Return the (X, Y) coordinate for the center point of the cell that contains the specified text.  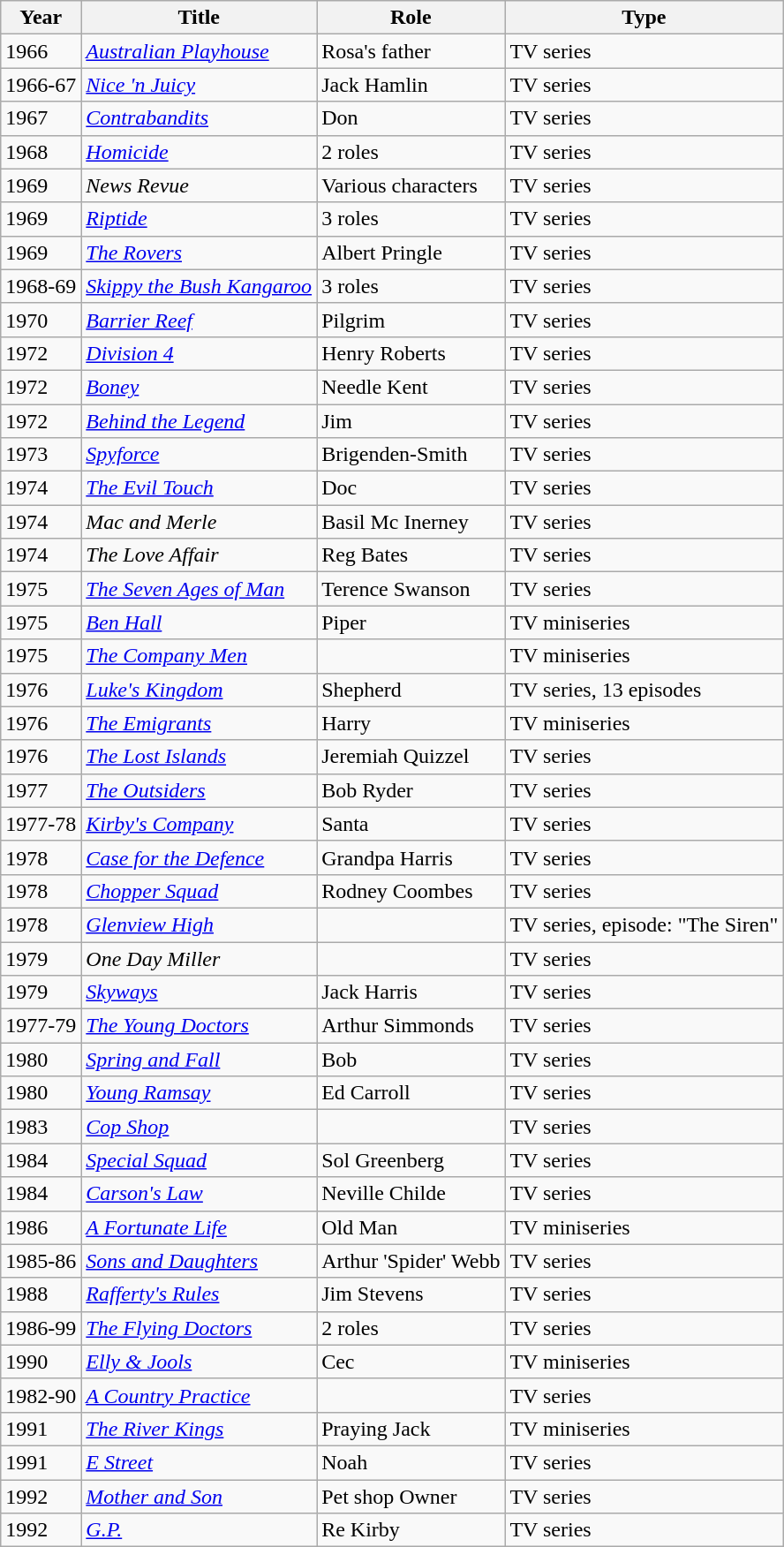
1970 (41, 320)
Doc (411, 488)
Mac and Merle (200, 522)
Skyways (200, 992)
Neville Childe (411, 1194)
Praying Jack (411, 1429)
Ed Carroll (411, 1093)
Piper (411, 623)
Spring and Fall (200, 1060)
Jim Stevens (411, 1294)
1990 (41, 1362)
Kirby's Company (200, 824)
Type (645, 18)
Homicide (200, 152)
Luke's Kingdom (200, 690)
1983 (41, 1127)
1977 (41, 790)
1966 (41, 51)
Riptide (200, 219)
1977-78 (41, 824)
A Fortunate Life (200, 1227)
The Young Doctors (200, 1026)
Division 4 (200, 353)
Skippy the Bush Kangaroo (200, 286)
Terence Swanson (411, 589)
Carson's Law (200, 1194)
Don (411, 118)
Old Man (411, 1227)
1968-69 (41, 286)
Reg Bates (411, 555)
1977-79 (41, 1026)
Sons and Daughters (200, 1261)
Brigenden-Smith (411, 455)
Sol Greenberg (411, 1160)
Cec (411, 1362)
Bob Ryder (411, 790)
Pilgrim (411, 320)
The Seven Ages of Man (200, 589)
The Love Affair (200, 555)
1968 (41, 152)
Mother and Son (200, 1497)
A Country Practice (200, 1395)
The Emigrants (200, 723)
Grandpa Harris (411, 857)
The Company Men (200, 656)
Noah (411, 1462)
Albert Pringle (411, 253)
Rodney Coombes (411, 891)
Rafferty's Rules (200, 1294)
The River Kings (200, 1429)
1967 (41, 118)
Australian Playhouse (200, 51)
Pet shop Owner (411, 1497)
G.P. (200, 1530)
Young Ramsay (200, 1093)
Needle Kent (411, 387)
Bob (411, 1060)
Role (411, 18)
TV series, 13 episodes (645, 690)
Rosa's father (411, 51)
Elly & Jools (200, 1362)
Shepherd (411, 690)
E Street (200, 1462)
Henry Roberts (411, 353)
The Lost Islands (200, 757)
1986 (41, 1227)
News Revue (200, 185)
One Day Miller (200, 958)
The Flying Doctors (200, 1328)
Cop Shop (200, 1127)
Chopper Squad (200, 891)
Behind the Legend (200, 421)
1982-90 (41, 1395)
TV series, episode: "The Siren" (645, 924)
Harry (411, 723)
1986-99 (41, 1328)
Title (200, 18)
1973 (41, 455)
1988 (41, 1294)
Jeremiah Quizzel (411, 757)
Arthur Simmonds (411, 1026)
The Evil Touch (200, 488)
Contrabandits (200, 118)
Jack Harris (411, 992)
Santa (411, 824)
1966-67 (41, 85)
Case for the Defence (200, 857)
Glenview High (200, 924)
The Outsiders (200, 790)
1985-86 (41, 1261)
Barrier Reef (200, 320)
Boney (200, 387)
The Rovers (200, 253)
Year (41, 18)
Jim (411, 421)
Nice 'n Juicy (200, 85)
Basil Mc Inerney (411, 522)
Jack Hamlin (411, 85)
Spyforce (200, 455)
Re Kirby (411, 1530)
Arthur 'Spider' Webb (411, 1261)
Various characters (411, 185)
Ben Hall (200, 623)
Special Squad (200, 1160)
